Provide the [x, y] coordinate of the cell's center where the given text is located.  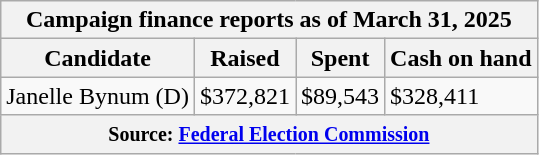
Spent [340, 58]
Source: Federal Election Commission [269, 134]
$328,411 [461, 96]
Candidate [98, 58]
Raised [244, 58]
Cash on hand [461, 58]
Janelle Bynum (D) [98, 96]
$89,543 [340, 96]
$372,821 [244, 96]
Campaign finance reports as of March 31, 2025 [269, 20]
